Locate the cell with the specified text and output its (x, y) center coordinate. 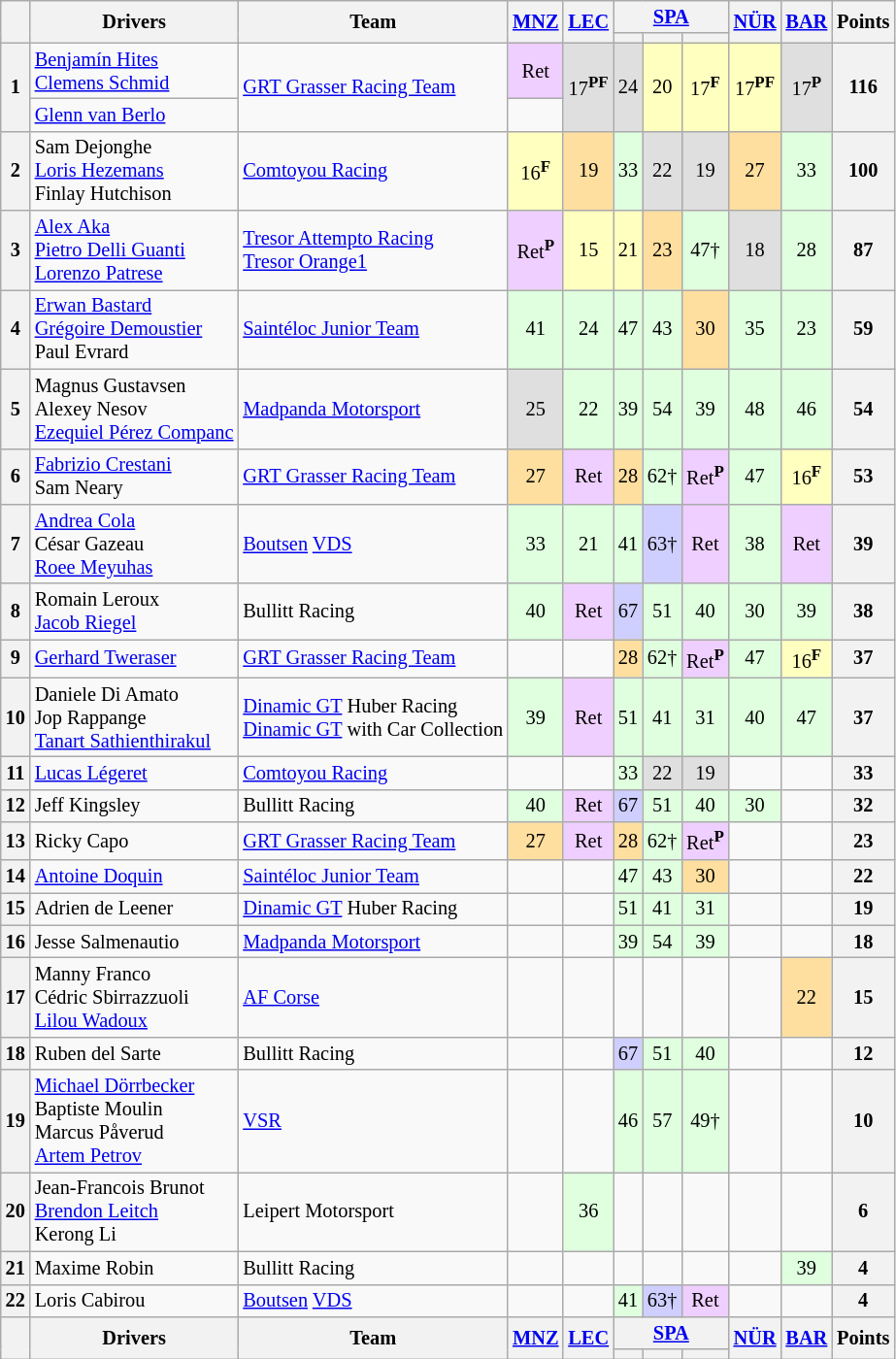
Daniele Di Amato Jop Rappange Tanart Sathienthirakul (134, 717)
Maxime Robin (134, 1268)
16 (16, 942)
Jeff Kingsley (134, 806)
87 (863, 250)
59 (863, 329)
Antoine Doquin (134, 876)
Benjamín Hites Clemens Schmid (134, 71)
Jesse Salmenautio (134, 942)
7 (16, 544)
17 (16, 997)
25 (536, 409)
2 (16, 171)
9 (16, 658)
17P (806, 87)
49† (705, 1121)
100 (863, 171)
14 (16, 876)
Lucas Légeret (134, 773)
Romain Leroux Jacob Riegel (134, 612)
Glenn van Berlo (134, 115)
AF Corse (373, 997)
Fabrizio Crestani Sam Neary (134, 477)
Dinamic GT Huber Racing (373, 909)
3 (16, 250)
Adrien de Leener (134, 909)
Sam Dejonghe Loris Hezemans Finlay Hutchison (134, 171)
Ricky Capo (134, 841)
13 (16, 841)
Leipert Motorsport (373, 1211)
Michael Dörrbecker Baptiste Moulin Marcus Påverud Artem Petrov (134, 1121)
32 (863, 806)
116 (863, 87)
Erwan Bastard Grégoire Demoustier Paul Evrard (134, 329)
47† (705, 250)
Jean-Francois Brunot Brendon Leitch Kerong Li (134, 1211)
Gerhard Tweraser (134, 658)
Ruben del Sarte (134, 1053)
Alex Aka Pietro Delli Guanti Lorenzo Patrese (134, 250)
57 (662, 1121)
Andrea Cola César Gazeau Roee Meyuhas (134, 544)
5 (16, 409)
VSR (373, 1121)
35 (755, 329)
8 (16, 612)
17F (705, 87)
1 (16, 87)
Manny Franco Cédric Sbirrazzuoli Lilou Wadoux (134, 997)
Tresor Attempto Racing Tresor Orange1 (373, 250)
Loris Cabirou (134, 1301)
48 (755, 409)
Dinamic GT Huber Racing Dinamic GT with Car Collection (373, 717)
36 (588, 1211)
53 (863, 477)
11 (16, 773)
Magnus Gustavsen Alexey Nesov Ezequiel Pérez Companc (134, 409)
